Extract the (X, Y) coordinate from the center of the cell holding the provided text.  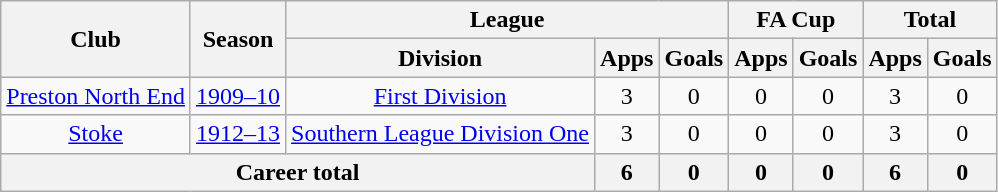
Southern League Division One (440, 134)
1909–10 (238, 96)
First Division (440, 96)
League (508, 20)
Stoke (96, 134)
Career total (298, 172)
Total (930, 20)
Club (96, 39)
1912–13 (238, 134)
Division (440, 58)
Preston North End (96, 96)
FA Cup (796, 20)
Season (238, 39)
